Locate the cell with the specified text and output its [X, Y] center coordinate. 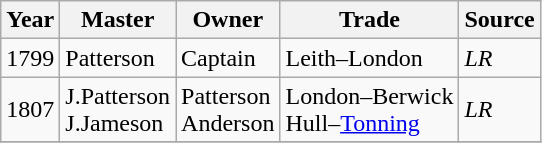
Master [118, 20]
Owner [228, 20]
Source [500, 20]
Patterson [118, 58]
PattersonAnderson [228, 110]
1807 [30, 110]
Year [30, 20]
Leith–London [370, 58]
London–BerwickHull–Tonning [370, 110]
J.PattersonJ.Jameson [118, 110]
Captain [228, 58]
1799 [30, 58]
Trade [370, 20]
